For the text-containing cell, return its midpoint in (x, y) coordinate format. 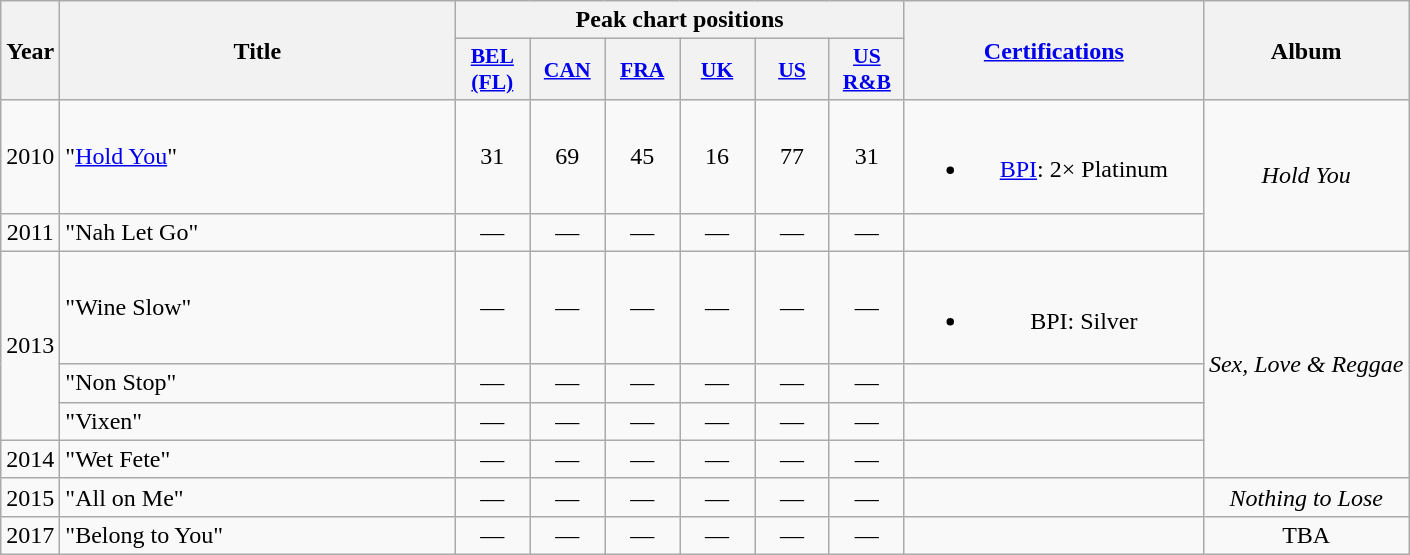
BPI: 2× Platinum (1054, 156)
"Wet Fete" (258, 459)
TBA (1306, 535)
2013 (30, 346)
US (792, 70)
2017 (30, 535)
"Belong to You" (258, 535)
Album (1306, 50)
"Nah Let Go" (258, 232)
2011 (30, 232)
Peak chart positions (680, 20)
2015 (30, 497)
2010 (30, 156)
FRA (642, 70)
"Wine Slow" (258, 308)
"Non Stop" (258, 383)
2014 (30, 459)
UK (718, 70)
Hold You (1306, 176)
Certifications (1054, 50)
US R&B (866, 70)
CAN (568, 70)
Sex, Love & Reggae (1306, 364)
BPI: Silver (1054, 308)
Nothing to Lose (1306, 497)
"Hold You" (258, 156)
69 (568, 156)
Year (30, 50)
45 (642, 156)
BEL(FL) (492, 70)
"All on Me" (258, 497)
Title (258, 50)
"Vixen" (258, 421)
16 (718, 156)
77 (792, 156)
